Detect which cell encompasses the target text, then output its (X, Y) center coordinate. 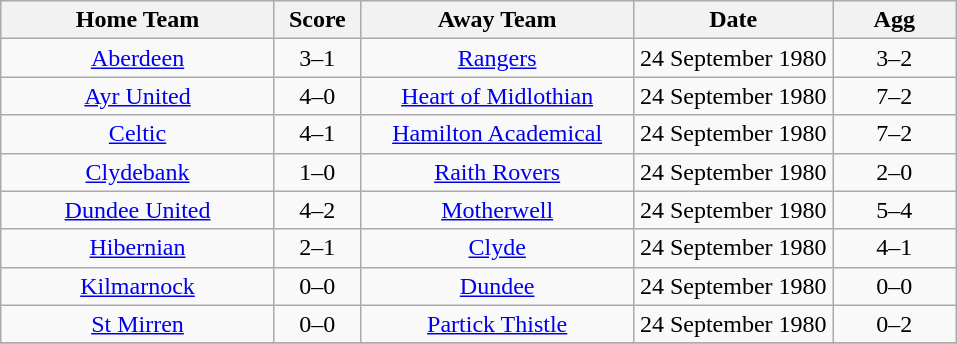
Celtic (138, 134)
Heart of Midlothian (497, 96)
4–2 (317, 210)
Score (317, 20)
Hamilton Academical (497, 134)
Aberdeen (138, 58)
Away Team (497, 20)
Kilmarnock (138, 286)
Date (734, 20)
Dundee United (138, 210)
4–0 (317, 96)
Motherwell (497, 210)
3–1 (317, 58)
Raith Rovers (497, 172)
Partick Thistle (497, 324)
Home Team (138, 20)
Rangers (497, 58)
2–1 (317, 248)
Hibernian (138, 248)
Agg (894, 20)
Ayr United (138, 96)
0–2 (894, 324)
2–0 (894, 172)
Dundee (497, 286)
5–4 (894, 210)
Clydebank (138, 172)
3–2 (894, 58)
1–0 (317, 172)
Clyde (497, 248)
St Mirren (138, 324)
